Detect which cell encompasses the target text, then output its [x, y] center coordinate. 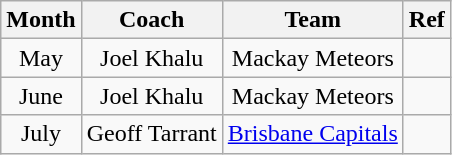
Team [312, 20]
Coach [152, 20]
May [41, 58]
Ref [426, 20]
June [41, 96]
Month [41, 20]
Brisbane Capitals [312, 134]
Geoff Tarrant [152, 134]
July [41, 134]
